For the text-containing cell, return its midpoint in (x, y) coordinate format. 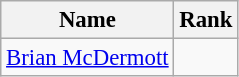
Brian McDermott (88, 58)
Name (88, 20)
Rank (206, 20)
